Extract the [X, Y] coordinate from the center of the cell holding the provided text.  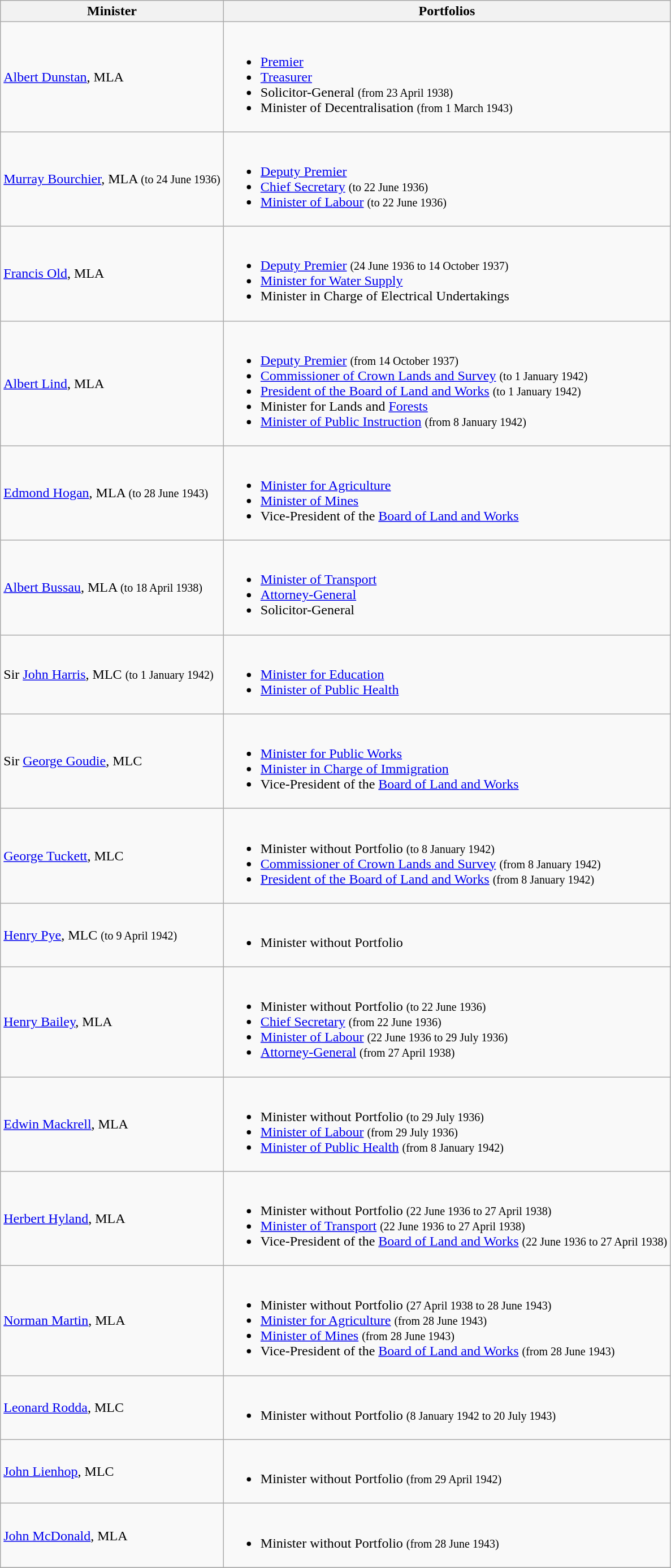
Albert Lind, MLA [112, 384]
Herbert Hyland, MLA [112, 1218]
Murray Bourchier, MLA (to 24 June 1936) [112, 179]
Edwin Mackrell, MLA [112, 1125]
John Lienhop, MLC [112, 1472]
Deputy PremierChief Secretary (to 22 June 1936)Minister of Labour (to 22 June 1936) [447, 179]
John McDonald, MLA [112, 1535]
Minister without Portfolio [447, 934]
Norman Martin, MLA [112, 1321]
Sir John Harris, MLC (to 1 January 1942) [112, 674]
Minister for EducationMinister of Public Health [447, 674]
Minister without Portfolio (from 28 June 1943) [447, 1535]
PremierTreasurerSolicitor-General (from 23 April 1938)Minister of Decentralisation (from 1 March 1943) [447, 77]
Deputy Premier (24 June 1936 to 14 October 1937)Minister for Water SupplyMinister in Charge of Electrical Undertakings [447, 274]
Albert Bussau, MLA (to 18 April 1938) [112, 587]
Sir George Goudie, MLC [112, 761]
Minister for Public WorksMinister in Charge of ImmigrationVice-President of the Board of Land and Works [447, 761]
Minister without Portfolio (to 29 July 1936)Minister of Labour (from 29 July 1936)Minister of Public Health (from 8 January 1942) [447, 1125]
George Tuckett, MLC [112, 855]
Edmond Hogan, MLA (to 28 June 1943) [112, 493]
Minister of TransportAttorney-GeneralSolicitor-General [447, 587]
Minister without Portfolio (from 29 April 1942) [447, 1472]
Leonard Rodda, MLC [112, 1407]
Portfolios [447, 11]
Minister for AgricultureMinister of MinesVice-President of the Board of Land and Works [447, 493]
Francis Old, MLA [112, 274]
Henry Pye, MLC (to 9 April 1942) [112, 934]
Minister without Portfolio (8 January 1942 to 20 July 1943) [447, 1407]
Minister [112, 11]
Albert Dunstan, MLA [112, 77]
Henry Bailey, MLA [112, 1022]
